Output the [x, y] coordinate of the center of the cell containing the given text.  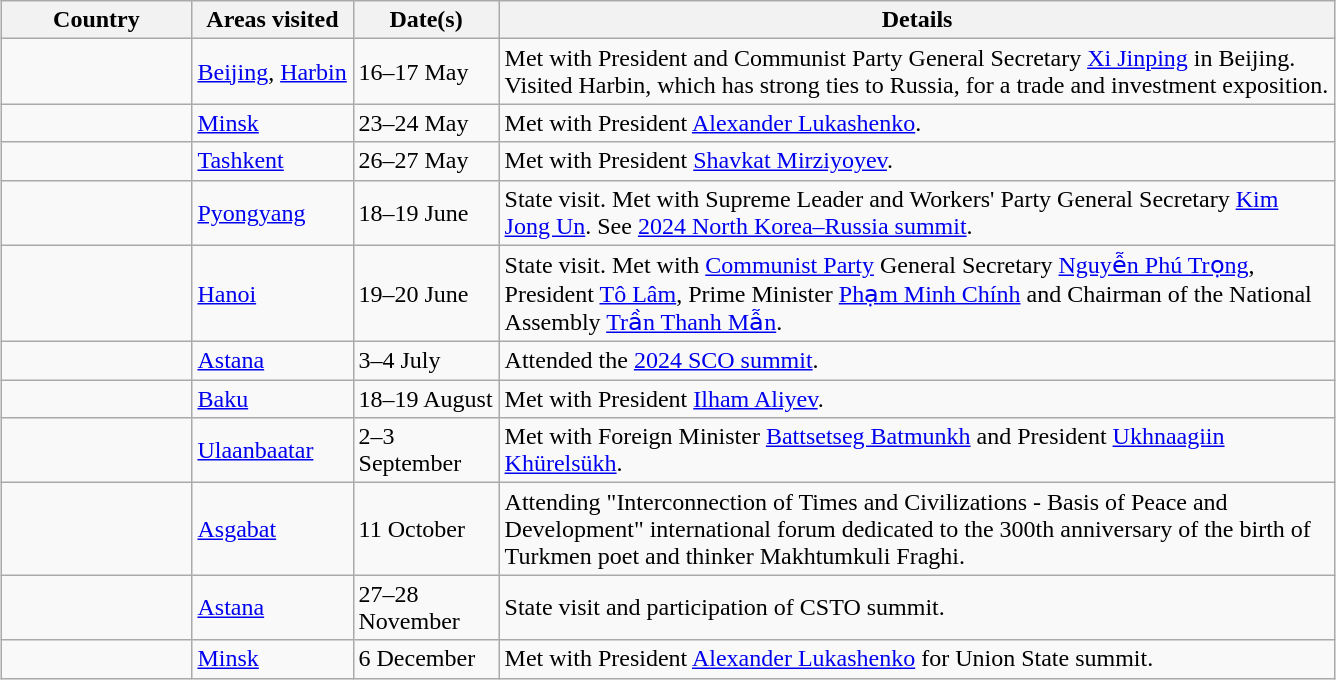
State visit. Met with Supreme Leader and Workers' Party General Secretary Kim Jong Un. See 2024 North Korea–Russia summit. [917, 212]
Met with President Shavkat Mirziyoyev. [917, 161]
Met with Foreign Minister Battsetseg Batmunkh and President Ukhnaagiin Khürelsükh. [917, 450]
6 December [426, 659]
Met with President Ilham Aliyev. [917, 399]
Hanoi [272, 294]
11 October [426, 529]
Country [96, 20]
Ulaanbaatar [272, 450]
2–3 September [426, 450]
Areas visited [272, 20]
18–19 August [426, 399]
3–4 July [426, 361]
Beijing, Harbin [272, 72]
Met with President Alexander Lukashenko. [917, 123]
23–24 May [426, 123]
Asgabat [272, 529]
26–27 May [426, 161]
Attended the 2024 SCO summit. [917, 361]
Details [917, 20]
Pyongyang [272, 212]
Tashkent [272, 161]
18–19 June [426, 212]
State visit and participation of CSTO summit. [917, 608]
19–20 June [426, 294]
Met with President Alexander Lukashenko for Union State summit. [917, 659]
Date(s) [426, 20]
Baku [272, 399]
27–28 November [426, 608]
16–17 May [426, 72]
